Output the (X, Y) coordinate of the center of the cell containing the given text.  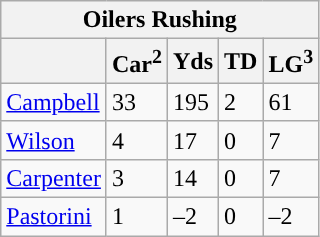
1 (136, 217)
Oilers Rushing (160, 20)
Yds (192, 62)
61 (291, 102)
Carpenter (54, 178)
Campbell (54, 102)
3 (136, 178)
LG3 (291, 62)
Wilson (54, 140)
TD (241, 62)
Pastorini (54, 217)
17 (192, 140)
2 (241, 102)
Car2 (136, 62)
4 (136, 140)
195 (192, 102)
33 (136, 102)
14 (192, 178)
